Return the [x, y] coordinate for the center point of the cell that contains the specified text.  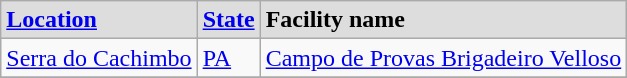
Facility name [444, 20]
Serra do Cachimbo [99, 58]
State [228, 20]
Campo de Provas Brigadeiro Velloso [444, 58]
Location [99, 20]
PA [228, 58]
